Determine the (x, y) coordinate at the center of the cell enclosing the given text.  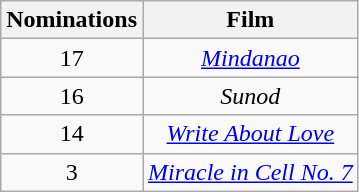
Nominations (72, 20)
17 (72, 58)
Mindanao (250, 58)
Write About Love (250, 134)
Film (250, 20)
Miracle in Cell No. 7 (250, 172)
16 (72, 96)
Sunod (250, 96)
14 (72, 134)
3 (72, 172)
